Return [X, Y] of the center of cell containing provided text 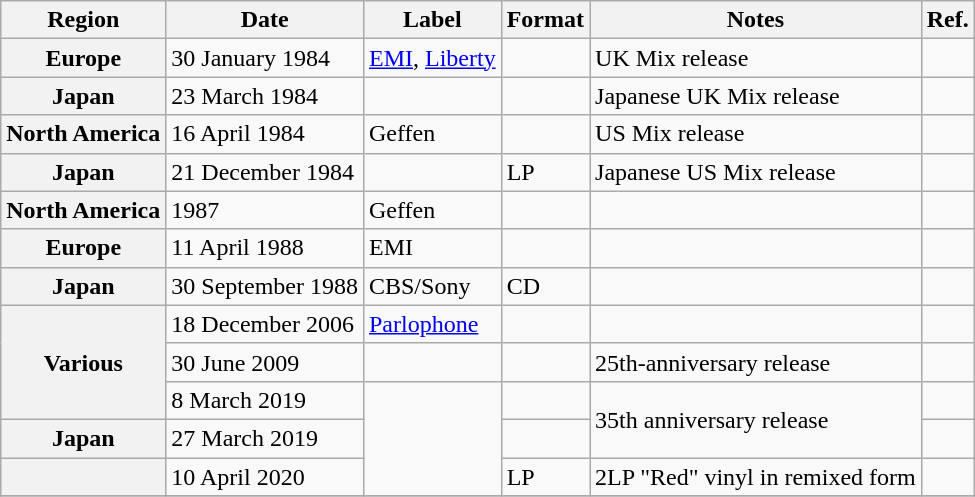
30 June 2009 [265, 362]
Various [84, 362]
Format [545, 20]
CD [545, 286]
16 April 1984 [265, 134]
10 April 2020 [265, 477]
Date [265, 20]
21 December 1984 [265, 172]
18 December 2006 [265, 324]
30 September 1988 [265, 286]
Region [84, 20]
30 January 1984 [265, 58]
11 April 1988 [265, 248]
35th anniversary release [756, 419]
Label [432, 20]
25th-anniversary release [756, 362]
27 March 2019 [265, 438]
Japanese US Mix release [756, 172]
CBS/Sony [432, 286]
23 March 1984 [265, 96]
Japanese UK Mix release [756, 96]
1987 [265, 210]
EMI, Liberty [432, 58]
Ref. [948, 20]
Parlophone [432, 324]
2LP "Red" vinyl in remixed form [756, 477]
EMI [432, 248]
Notes [756, 20]
US Mix release [756, 134]
8 March 2019 [265, 400]
UK Mix release [756, 58]
